Search for the cell housing the specified text and yield its [X, Y] center coordinate. 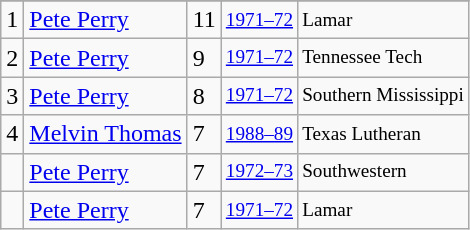
9 [204, 58]
Southern Mississippi [384, 96]
2 [12, 58]
4 [12, 134]
3 [12, 96]
1972–73 [259, 172]
11 [204, 20]
Melvin Thomas [106, 134]
1 [12, 20]
Southwestern [384, 172]
8 [204, 96]
1988–89 [259, 134]
Tennessee Tech [384, 58]
Texas Lutheran [384, 134]
